Find where the given text appears and provide that cell's center as [x, y] coordinate. 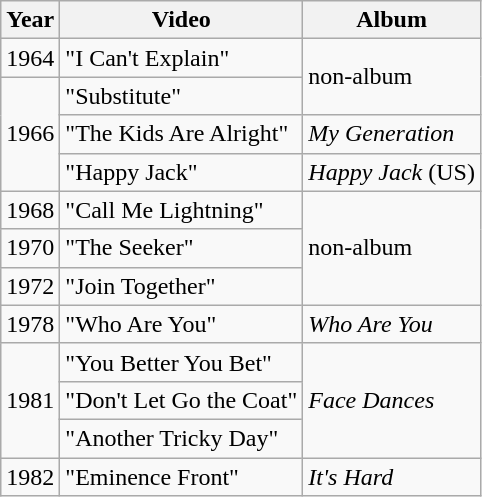
My Generation [392, 134]
1972 [30, 286]
"Don't Let Go the Coat" [182, 400]
"Another Tricky Day" [182, 438]
Happy Jack (US) [392, 172]
"Join Together" [182, 286]
1970 [30, 248]
1968 [30, 210]
"The Seeker" [182, 248]
"Call Me Lightning" [182, 210]
"You Better You Bet" [182, 362]
1981 [30, 400]
It's Hard [392, 477]
"Eminence Front" [182, 477]
Who Are You [392, 324]
"I Can't Explain" [182, 58]
"The Kids Are Alright" [182, 134]
Face Dances [392, 400]
1966 [30, 134]
"Happy Jack" [182, 172]
1982 [30, 477]
Video [182, 20]
Year [30, 20]
1978 [30, 324]
"Who Are You" [182, 324]
Album [392, 20]
"Substitute" [182, 96]
1964 [30, 58]
